Determine the [X, Y] coordinate at the center of the cell enclosing the given text.  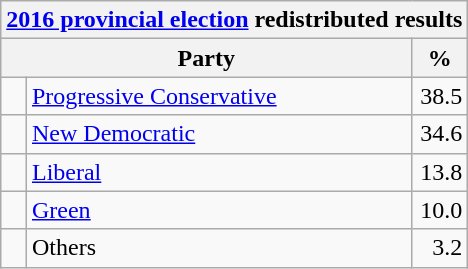
38.5 [440, 96]
Green [218, 210]
Liberal [218, 172]
10.0 [440, 210]
34.6 [440, 134]
Progressive Conservative [218, 96]
13.8 [440, 172]
Party [206, 58]
2016 provincial election redistributed results [234, 20]
New Democratic [218, 134]
% [440, 58]
Others [218, 248]
3.2 [440, 248]
